Return [x, y] of the center of cell containing provided text 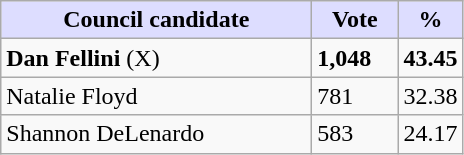
Natalie Floyd [156, 96]
24.17 [430, 134]
32.38 [430, 96]
Dan Fellini (X) [156, 58]
Shannon DeLenardo [156, 134]
43.45 [430, 58]
583 [355, 134]
% [430, 20]
Vote [355, 20]
Council candidate [156, 20]
1,048 [355, 58]
781 [355, 96]
